From the cell containing the given text, extract its center point as [x, y] coordinate. 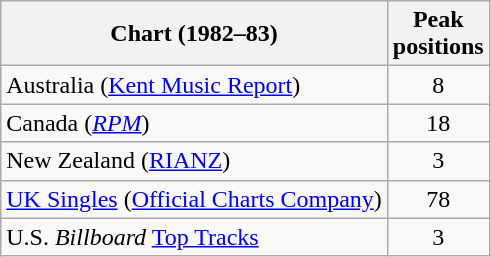
8 [438, 85]
U.S. Billboard Top Tracks [194, 237]
Peakpositions [438, 34]
18 [438, 123]
Chart (1982–83) [194, 34]
New Zealand (RIANZ) [194, 161]
78 [438, 199]
UK Singles (Official Charts Company) [194, 199]
Canada (RPM) [194, 123]
Australia (Kent Music Report) [194, 85]
